Determine the (x, y) coordinate at the center of the cell enclosing the given text.  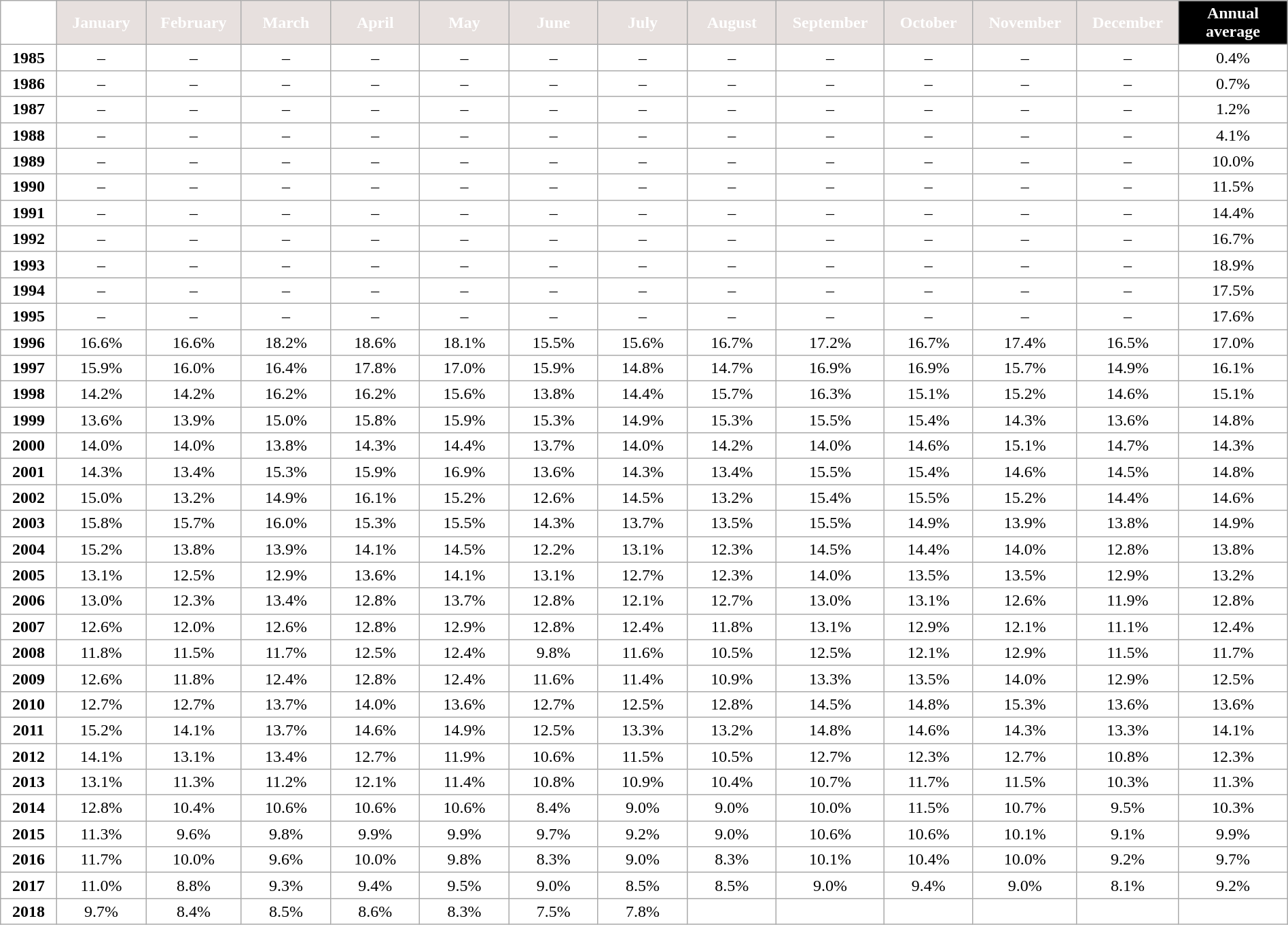
17.5% (1234, 290)
1989 (29, 161)
18.9% (1234, 264)
March (285, 23)
2000 (29, 446)
June (553, 23)
May (465, 23)
16.5% (1128, 342)
Annual average (1234, 23)
11.0% (101, 886)
August (732, 23)
1996 (29, 342)
7.5% (553, 911)
2007 (29, 627)
1988 (29, 135)
1999 (29, 420)
2001 (29, 472)
16.3% (830, 394)
9.3% (285, 886)
16.4% (285, 368)
8.1% (1128, 886)
18.6% (375, 342)
1995 (29, 316)
7.8% (643, 911)
1990 (29, 187)
2002 (29, 498)
17.8% (375, 368)
1985 (29, 58)
9.1% (1128, 834)
0.4% (1234, 58)
12.0% (194, 627)
2018 (29, 911)
2011 (29, 730)
2004 (29, 549)
2017 (29, 886)
1994 (29, 290)
1986 (29, 84)
1991 (29, 213)
November (1024, 23)
8.8% (194, 886)
2009 (29, 678)
18.2% (285, 342)
1.2% (1234, 109)
2010 (29, 704)
18.1% (465, 342)
2008 (29, 652)
1997 (29, 368)
0.7% (1234, 84)
12.2% (553, 549)
2006 (29, 601)
17.6% (1234, 316)
2003 (29, 523)
October (928, 23)
December (1128, 23)
4.1% (1234, 135)
February (194, 23)
July (643, 23)
2014 (29, 808)
2005 (29, 575)
2016 (29, 860)
11.2% (285, 782)
1987 (29, 109)
8.6% (375, 911)
2013 (29, 782)
September (830, 23)
January (101, 23)
17.2% (830, 342)
1993 (29, 264)
17.4% (1024, 342)
April (375, 23)
2015 (29, 834)
2012 (29, 756)
11.1% (1128, 627)
1992 (29, 239)
1998 (29, 394)
